Find where the given text appears and provide that cell's center as (x, y) coordinate. 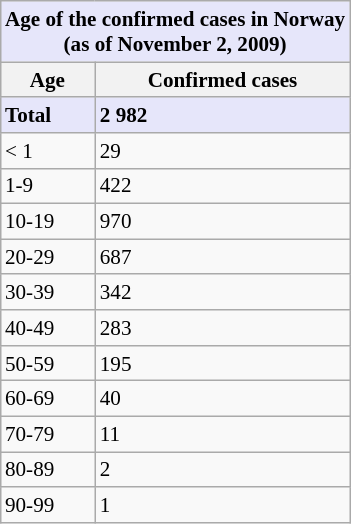
Age (48, 80)
29 (222, 150)
Total (48, 114)
195 (222, 362)
970 (222, 222)
422 (222, 186)
Confirmed cases (222, 80)
20-29 (48, 256)
60-69 (48, 398)
70-79 (48, 434)
40 (222, 398)
40-49 (48, 328)
11 (222, 434)
80-89 (48, 470)
Age of the confirmed cases in Norway(as of November 2, 2009) (175, 32)
687 (222, 256)
283 (222, 328)
50-59 (48, 362)
30-39 (48, 292)
< 1 (48, 150)
2 982 (222, 114)
1-9 (48, 186)
1 (222, 504)
342 (222, 292)
2 (222, 470)
10-19 (48, 222)
90-99 (48, 504)
